Find where the given text appears and provide that cell's center as (X, Y) coordinate. 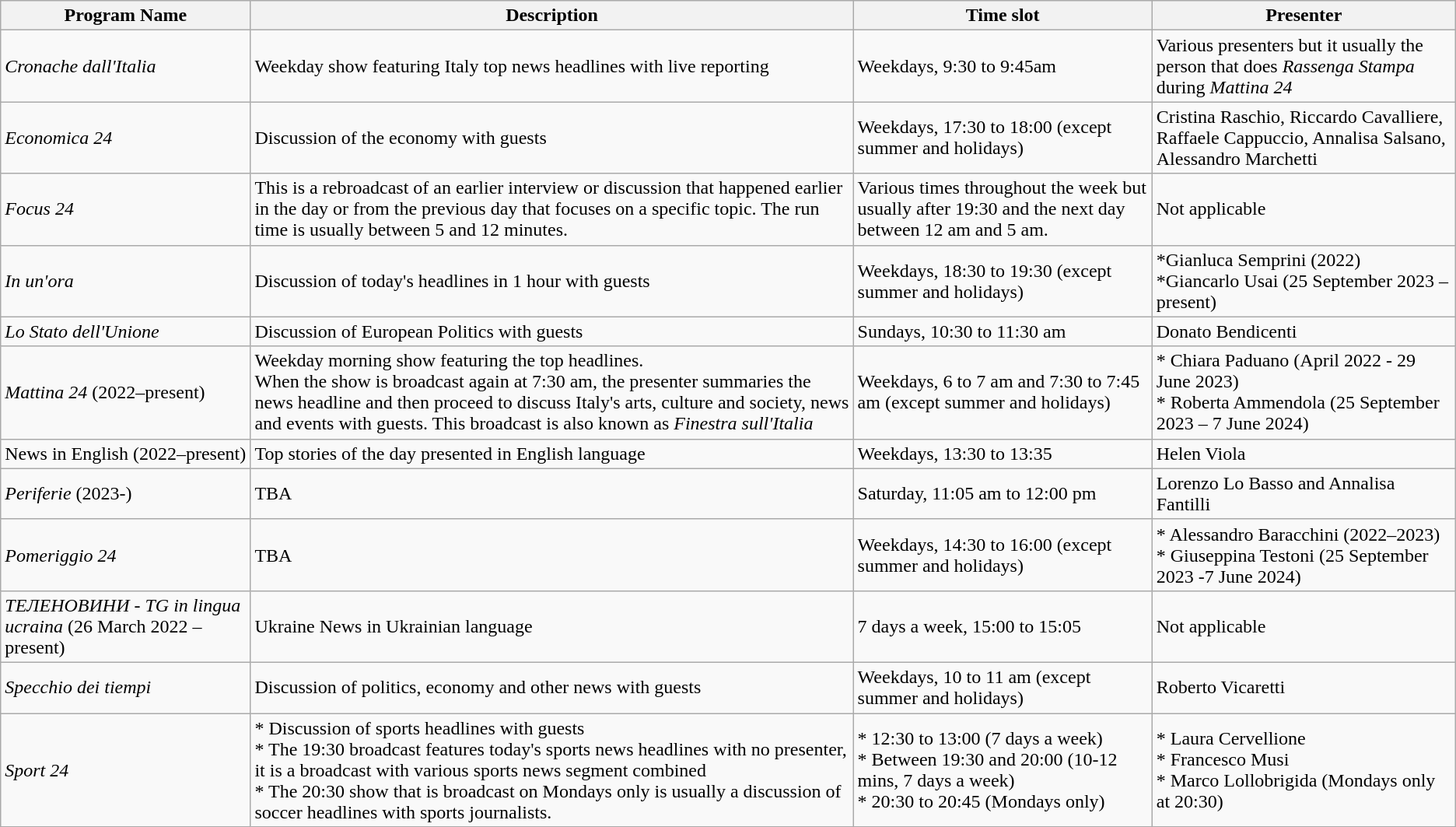
Discussion of the economy with guests (552, 138)
* Laura Cervellione* Francesco Musi* Marco Lollobrigida (Mondays only at 20:30) (1304, 769)
TEЛEНOBИHИ - TG in lingua ucraina (26 March 2022 – present) (126, 626)
Weekdays, 17:30 to 18:00 (except summer and holidays) (1003, 138)
In un'ora (126, 281)
Sport 24 (126, 769)
Discussion of European Politics with guests (552, 331)
Saturday, 11:05 am to 12:00 pm (1003, 493)
Lo Stato dell'Unione (126, 331)
* Chiara Paduano (April 2022 - 29 June 2023) * Roberta Ammendola (25 September 2023 – 7 June 2024) (1304, 392)
Weekdays, 6 to 7 am and 7:30 to 7:45 am (except summer and holidays) (1003, 392)
Weekday show featuring Italy top news headlines with live reporting (552, 66)
*Gianluca Semprini (2022)*Giancarlo Usai (25 September 2023 – present) (1304, 281)
Donato Bendicenti (1304, 331)
Ukraine News in Ukrainian language (552, 626)
Weekdays, 10 to 11 am (except summer and holidays) (1003, 688)
Cronache dall'Italia (126, 66)
Weekdays, 14:30 to 16:00 (except summer and holidays) (1003, 555)
Helen Viola (1304, 454)
Specchio dei tiempi (126, 688)
Pomeriggio 24 (126, 555)
Discussion of politics, economy and other news with guests (552, 688)
Presenter (1304, 16)
Mattina 24 (2022–present) (126, 392)
Roberto Vicaretti (1304, 688)
Discussion of today's headlines in 1 hour with guests (552, 281)
Weekdays, 18:30 to 19:30 (except summer and holidays) (1003, 281)
Top stories of the day presented in English language (552, 454)
Focus 24 (126, 209)
* 12:30 to 13:00 (7 days a week)* Between 19:30 and 20:00 (10-12 mins, 7 days a week)* 20:30 to 20:45 (Mondays only) (1003, 769)
Sundays, 10:30 to 11:30 am (1003, 331)
Time slot (1003, 16)
Weekdays, 9:30 to 9:45am (1003, 66)
Lorenzo Lo Basso and Annalisa Fantilli (1304, 493)
Various times throughout the week but usually after 19:30 and the next day between 12 am and 5 am. (1003, 209)
Weekdays, 13:30 to 13:35 (1003, 454)
News in English (2022–present) (126, 454)
Periferie (2023-) (126, 493)
Description (552, 16)
Various presenters but it usually the person that does Rassenga Stampa during Mattina 24 (1304, 66)
* Alessandro Baracchini (2022–2023) * Giuseppina Testoni (25 September 2023 -7 June 2024) (1304, 555)
7 days a week, 15:00 to 15:05 (1003, 626)
Economica 24 (126, 138)
Cristina Raschio, Riccardo Cavalliere, Raffaele Cappuccio, Annalisa Salsano, Alessandro Marchetti (1304, 138)
Program Name (126, 16)
